Search for the cell housing the specified text and yield its [x, y] center coordinate. 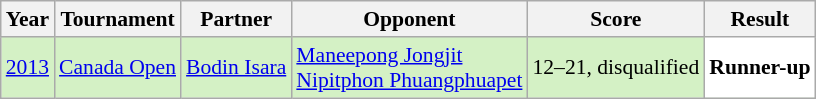
Result [760, 19]
Partner [236, 19]
Score [616, 19]
Runner-up [760, 68]
2013 [28, 68]
Canada Open [118, 68]
Opponent [409, 19]
12–21, disqualified [616, 68]
Bodin Isara [236, 68]
Tournament [118, 19]
Maneepong Jongjit Nipitphon Phuangphuapet [409, 68]
Year [28, 19]
